For the text-containing cell, return its midpoint in [X, Y] coordinate format. 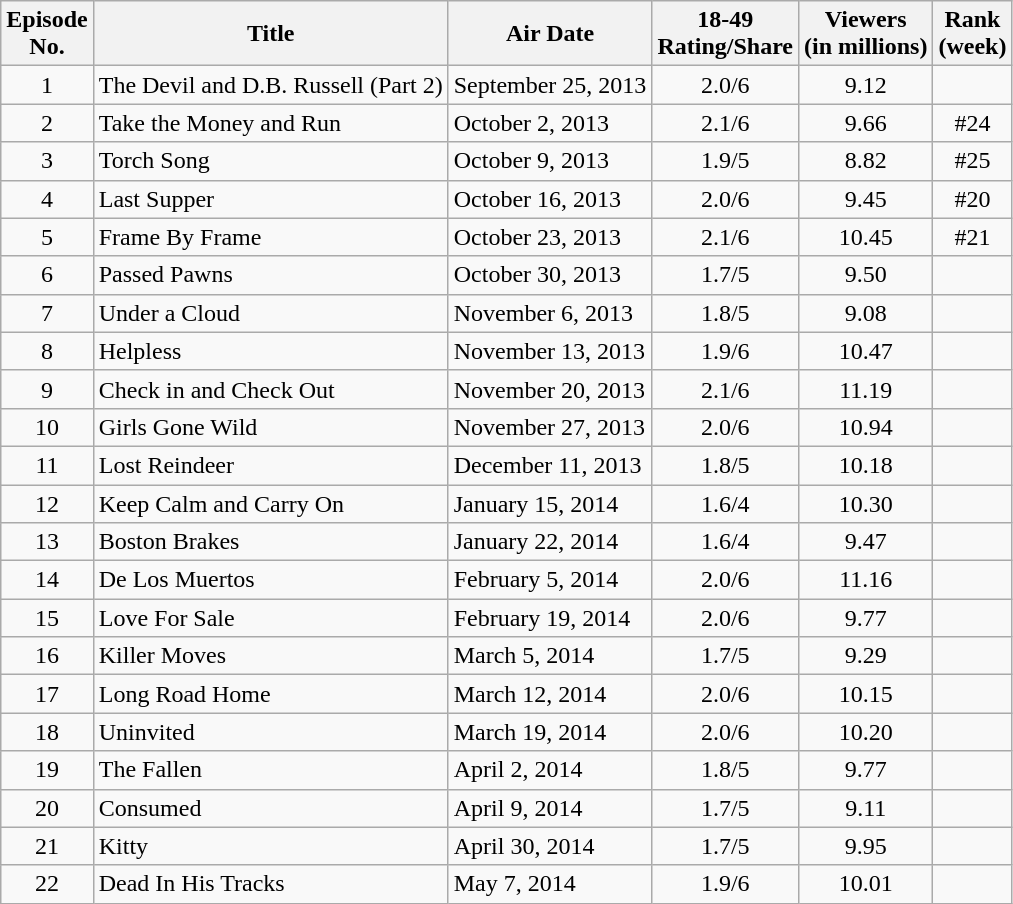
18 [47, 732]
9.11 [866, 808]
Viewers(in millions) [866, 34]
9.47 [866, 542]
20 [47, 808]
13 [47, 542]
November 13, 2013 [550, 351]
October 23, 2013 [550, 237]
Uninvited [270, 732]
10.18 [866, 465]
October 16, 2013 [550, 199]
Girls Gone Wild [270, 427]
9.08 [866, 313]
March 12, 2014 [550, 694]
1 [47, 85]
Keep Calm and Carry On [270, 503]
Title [270, 34]
March 5, 2014 [550, 656]
September 25, 2013 [550, 85]
9.29 [866, 656]
10.20 [866, 732]
10.15 [866, 694]
15 [47, 618]
January 15, 2014 [550, 503]
#21 [972, 237]
9 [47, 389]
Rank(week) [972, 34]
8 [47, 351]
Consumed [270, 808]
November 27, 2013 [550, 427]
Check in and Check Out [270, 389]
May 7, 2014 [550, 884]
November 20, 2013 [550, 389]
October 9, 2013 [550, 161]
22 [47, 884]
Lost Reindeer [270, 465]
EpisodeNo. [47, 34]
3 [47, 161]
11 [47, 465]
December 11, 2013 [550, 465]
Last Supper [270, 199]
1.9/5 [726, 161]
10.47 [866, 351]
February 5, 2014 [550, 580]
Air Date [550, 34]
April 9, 2014 [550, 808]
17 [47, 694]
Love For Sale [270, 618]
8.82 [866, 161]
9.50 [866, 275]
Torch Song [270, 161]
6 [47, 275]
12 [47, 503]
Boston Brakes [270, 542]
Helpless [270, 351]
November 6, 2013 [550, 313]
De Los Muertos [270, 580]
#20 [972, 199]
#25 [972, 161]
7 [47, 313]
October 30, 2013 [550, 275]
11.19 [866, 389]
10 [47, 427]
9.95 [866, 846]
Killer Moves [270, 656]
5 [47, 237]
10.45 [866, 237]
4 [47, 199]
April 2, 2014 [550, 770]
October 2, 2013 [550, 123]
#24 [972, 123]
18-49Rating/Share [726, 34]
9.66 [866, 123]
April 30, 2014 [550, 846]
14 [47, 580]
January 22, 2014 [550, 542]
February 19, 2014 [550, 618]
11.16 [866, 580]
Long Road Home [270, 694]
10.01 [866, 884]
The Devil and D.B. Russell (Part 2) [270, 85]
9.12 [866, 85]
Frame By Frame [270, 237]
Dead In His Tracks [270, 884]
Take the Money and Run [270, 123]
March 19, 2014 [550, 732]
10.30 [866, 503]
16 [47, 656]
9.45 [866, 199]
The Fallen [270, 770]
Under a Cloud [270, 313]
Kitty [270, 846]
21 [47, 846]
Passed Pawns [270, 275]
10.94 [866, 427]
19 [47, 770]
2 [47, 123]
